Extract the [x, y] coordinate from the center of the cell holding the provided text.  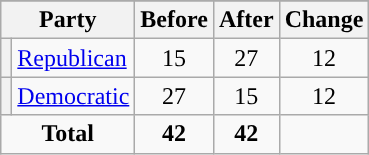
Democratic [74, 96]
Party [68, 20]
Total [68, 134]
After [246, 20]
Before [174, 20]
Change [324, 20]
Republican [74, 58]
